Return the [x, y] coordinate for the center point of the cell that contains the specified text.  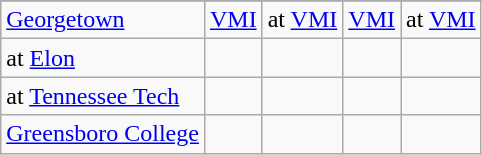
at Tennessee Tech [103, 96]
Greensboro College [103, 134]
Georgetown [103, 20]
at Elon [103, 58]
